Locate the cell with the specified text and output its [X, Y] center coordinate. 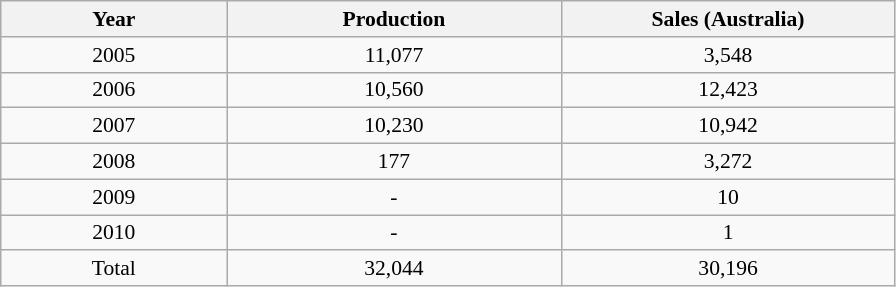
2006 [114, 90]
2010 [114, 233]
177 [394, 162]
Total [114, 269]
12,423 [728, 90]
3,272 [728, 162]
2009 [114, 197]
2008 [114, 162]
Production [394, 19]
10 [728, 197]
1 [728, 233]
30,196 [728, 269]
11,077 [394, 55]
Year [114, 19]
2005 [114, 55]
3,548 [728, 55]
10,560 [394, 90]
Sales (Australia) [728, 19]
10,942 [728, 126]
2007 [114, 126]
10,230 [394, 126]
32,044 [394, 269]
